Return [x, y] of the center of cell containing provided text 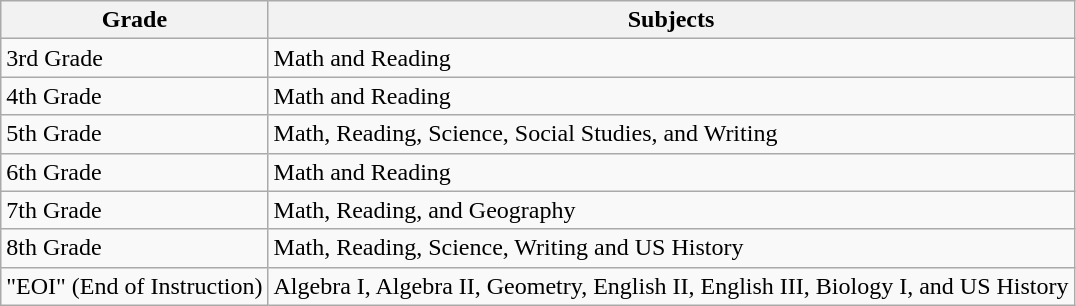
Math, Reading, Science, Writing and US History [671, 248]
6th Grade [134, 172]
4th Grade [134, 96]
"EOI" (End of Instruction) [134, 286]
Math, Reading, Science, Social Studies, and Writing [671, 134]
8th Grade [134, 248]
Algebra I, Algebra II, Geometry, English II, English III, Biology I, and US History [671, 286]
Math, Reading, and Geography [671, 210]
Subjects [671, 20]
Grade [134, 20]
7th Grade [134, 210]
5th Grade [134, 134]
3rd Grade [134, 58]
